Identify which cell holds the provided text, then report its (X, Y) central coordinate. 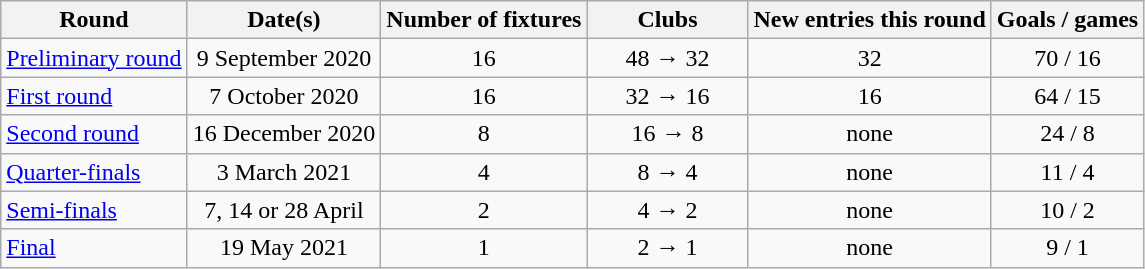
1 (484, 248)
8 (484, 134)
8 → 4 (668, 172)
Final (94, 248)
70 / 16 (1067, 58)
16 → 8 (668, 134)
4 (484, 172)
Clubs (668, 20)
2 (484, 210)
10 / 2 (1067, 210)
48 → 32 (668, 58)
9 September 2020 (284, 58)
Semi-finals (94, 210)
16 December 2020 (284, 134)
Date(s) (284, 20)
First round (94, 96)
Goals / games (1067, 20)
Second round (94, 134)
32 (870, 58)
9 / 1 (1067, 248)
32 → 16 (668, 96)
7, 14 or 28 April (284, 210)
3 March 2021 (284, 172)
11 / 4 (1067, 172)
7 October 2020 (284, 96)
2 → 1 (668, 248)
Preliminary round (94, 58)
Number of fixtures (484, 20)
24 / 8 (1067, 134)
64 / 15 (1067, 96)
Round (94, 20)
New entries this round (870, 20)
19 May 2021 (284, 248)
Quarter-finals (94, 172)
4 → 2 (668, 210)
